Determine the (x, y) coordinate at the center of the cell enclosing the given text.  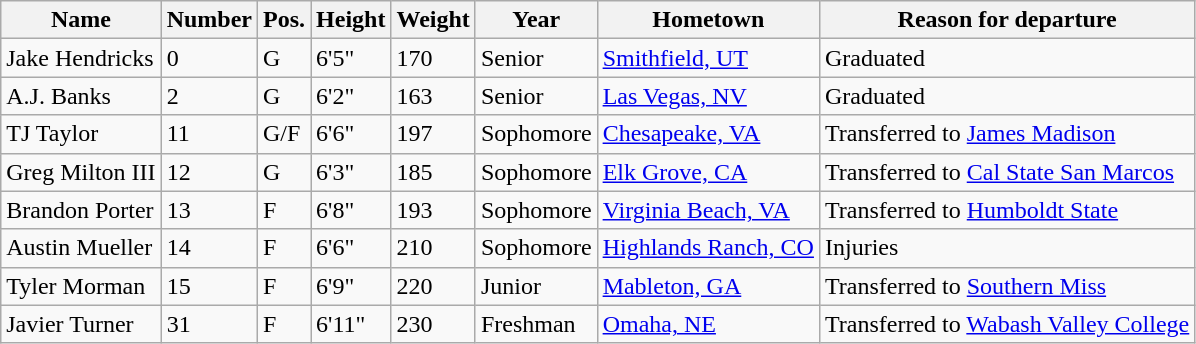
Junior (536, 286)
6'11" (351, 324)
170 (433, 58)
Name (81, 20)
6'8" (351, 210)
Weight (433, 20)
185 (433, 172)
Hometown (708, 20)
Number (209, 20)
Mableton, GA (708, 286)
Transferred to James Madison (1006, 134)
Javier Turner (81, 324)
TJ Taylor (81, 134)
210 (433, 248)
11 (209, 134)
15 (209, 286)
Smithfield, UT (708, 58)
Transferred to Wabash Valley College (1006, 324)
Pos. (284, 20)
Injuries (1006, 248)
197 (433, 134)
Jake Hendricks (81, 58)
6'3" (351, 172)
Height (351, 20)
Elk Grove, CA (708, 172)
12 (209, 172)
Freshman (536, 324)
G/F (284, 134)
14 (209, 248)
Transferred to Humboldt State (1006, 210)
Greg Milton III (81, 172)
220 (433, 286)
Virginia Beach, VA (708, 210)
Austin Mueller (81, 248)
31 (209, 324)
Transferred to Southern Miss (1006, 286)
Reason for departure (1006, 20)
A.J. Banks (81, 96)
Highlands Ranch, CO (708, 248)
Las Vegas, NV (708, 96)
Transferred to Cal State San Marcos (1006, 172)
163 (433, 96)
13 (209, 210)
6'9" (351, 286)
Tyler Morman (81, 286)
6'5" (351, 58)
2 (209, 96)
230 (433, 324)
Brandon Porter (81, 210)
Year (536, 20)
0 (209, 58)
Chesapeake, VA (708, 134)
6'2" (351, 96)
193 (433, 210)
Omaha, NE (708, 324)
